Identify which cell holds the provided text, then report its (x, y) central coordinate. 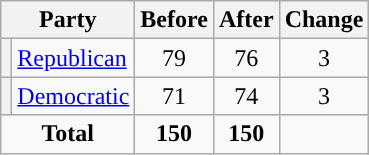
76 (246, 58)
Total (68, 134)
79 (174, 58)
Republican (74, 58)
After (246, 20)
74 (246, 96)
Change (324, 20)
71 (174, 96)
Democratic (74, 96)
Party (68, 20)
Before (174, 20)
